Provide the [x, y] coordinate of the cell's center where the given text is located.  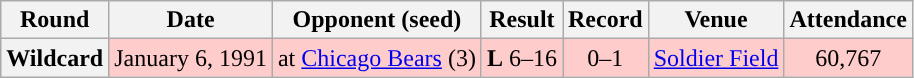
Wildcard [55, 58]
January 6, 1991 [191, 58]
Attendance [848, 20]
Record [605, 20]
Date [191, 20]
Round [55, 20]
at Chicago Bears (3) [376, 58]
Venue [716, 20]
Result [522, 20]
L 6–16 [522, 58]
0–1 [605, 58]
Soldier Field [716, 58]
60,767 [848, 58]
Opponent (seed) [376, 20]
